Provide the [X, Y] coordinate of the cell's center where the given text is located.  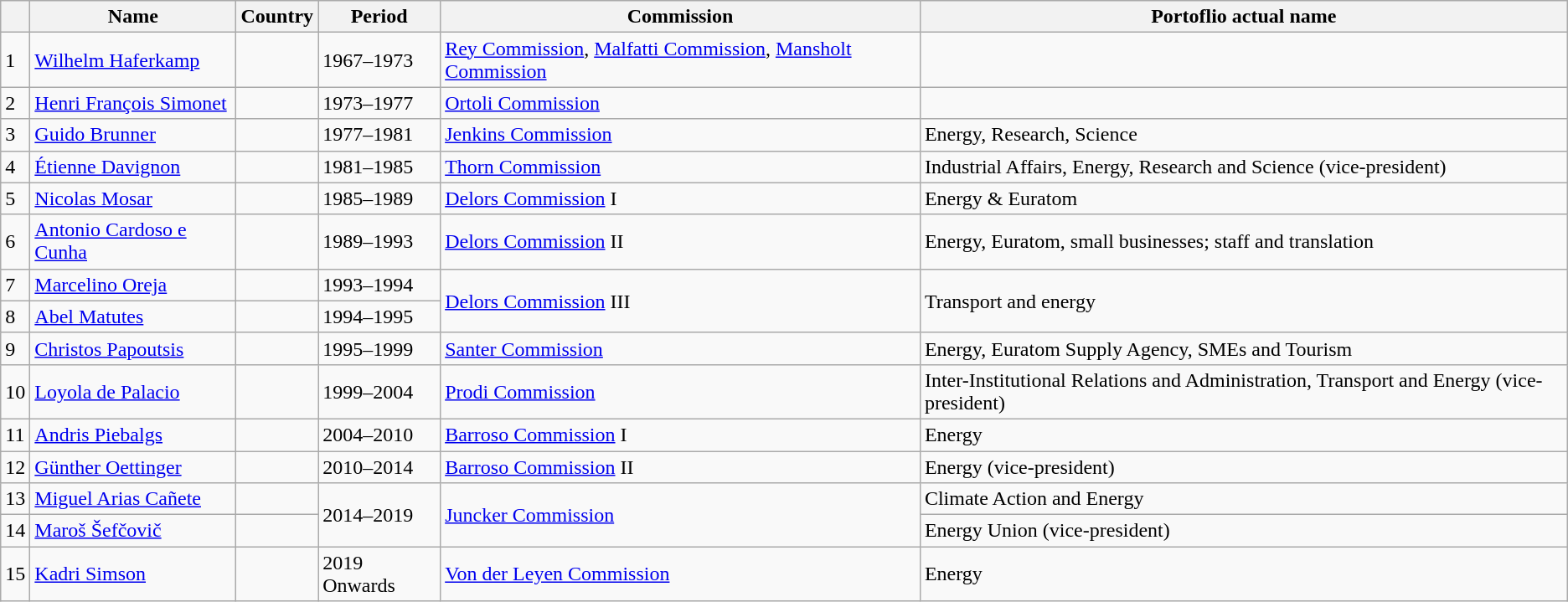
Henri François Simonet [133, 103]
Climate Action and Energy [1243, 499]
Prodi Commission [680, 392]
Santer Commission [680, 348]
Transport and energy [1243, 301]
5 [15, 198]
1999–2004 [379, 392]
Kadri Simson [133, 574]
Period [379, 17]
8 [15, 316]
Barroso Commission I [680, 435]
4 [15, 167]
Nicolas Mosar [133, 198]
Andris Piebalgs [133, 435]
Portoflio actual name [1243, 17]
Industrial Affairs, Energy, Research and Science (vice-president) [1243, 167]
Thorn Commission [680, 167]
Juncker Commission [680, 515]
Wilhelm Haferkamp [133, 60]
14 [15, 531]
11 [15, 435]
Miguel Arias Cañete [133, 499]
Name [133, 17]
Barroso Commission II [680, 466]
Jenkins Commission [680, 135]
Christos Papoutsis [133, 348]
Commission [680, 17]
Energy Union (vice-president) [1243, 531]
2004–2010 [379, 435]
6 [15, 241]
1995–1999 [379, 348]
Antonio Cardoso e Cunha [133, 241]
15 [15, 574]
2010–2014 [379, 466]
1981–1985 [379, 167]
2014–2019 [379, 515]
2 [15, 103]
Energy, Research, Science [1243, 135]
Energy (vice-president) [1243, 466]
Günther Oettinger [133, 466]
Energy, Euratom, small businesses; staff and translation [1243, 241]
Von der Leyen Commission [680, 574]
3 [15, 135]
9 [15, 348]
Energy & Euratom [1243, 198]
Inter-Institutional Relations and Administration, Transport and Energy (vice-president) [1243, 392]
Rey Commission, Malfatti Commission, Mansholt Commission [680, 60]
Delors Commission III [680, 301]
13 [15, 499]
1993–1994 [379, 285]
Loyola de Palacio [133, 392]
12 [15, 466]
1977–1981 [379, 135]
1985–1989 [379, 198]
Delors Commission II [680, 241]
Marcelino Oreja [133, 285]
10 [15, 392]
Country [277, 17]
1 [15, 60]
1967–1973 [379, 60]
Energy, Euratom Supply Agency, SMEs and Tourism [1243, 348]
Delors Commission I [680, 198]
2019 Onwards [379, 574]
Guido Brunner [133, 135]
1973–1977 [379, 103]
Abel Matutes [133, 316]
Ortoli Commission [680, 103]
1989–1993 [379, 241]
1994–1995 [379, 316]
7 [15, 285]
Maroš Šefčovič [133, 531]
Étienne Davignon [133, 167]
